Return [X, Y] of the center of cell containing provided text 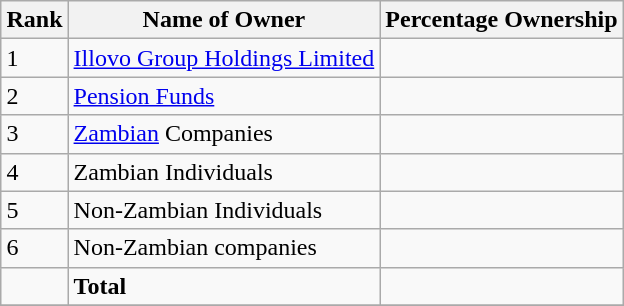
Name of Owner [224, 20]
2 [34, 96]
Percentage Ownership [502, 20]
5 [34, 210]
Zambian Individuals [224, 172]
6 [34, 248]
Non-Zambian companies [224, 248]
Total [224, 286]
Rank [34, 20]
Illovo Group Holdings Limited [224, 58]
Pension Funds [224, 96]
Non-Zambian Individuals [224, 210]
Zambian Companies [224, 134]
3 [34, 134]
4 [34, 172]
1 [34, 58]
